Find where the given text appears and provide that cell's center as (X, Y) coordinate. 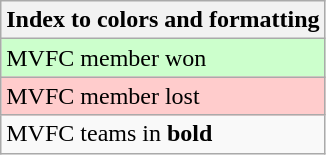
MVFC teams in bold (163, 134)
Index to colors and formatting (163, 20)
MVFC member lost (163, 96)
MVFC member won (163, 58)
